Search for the cell housing the specified text and yield its (x, y) center coordinate. 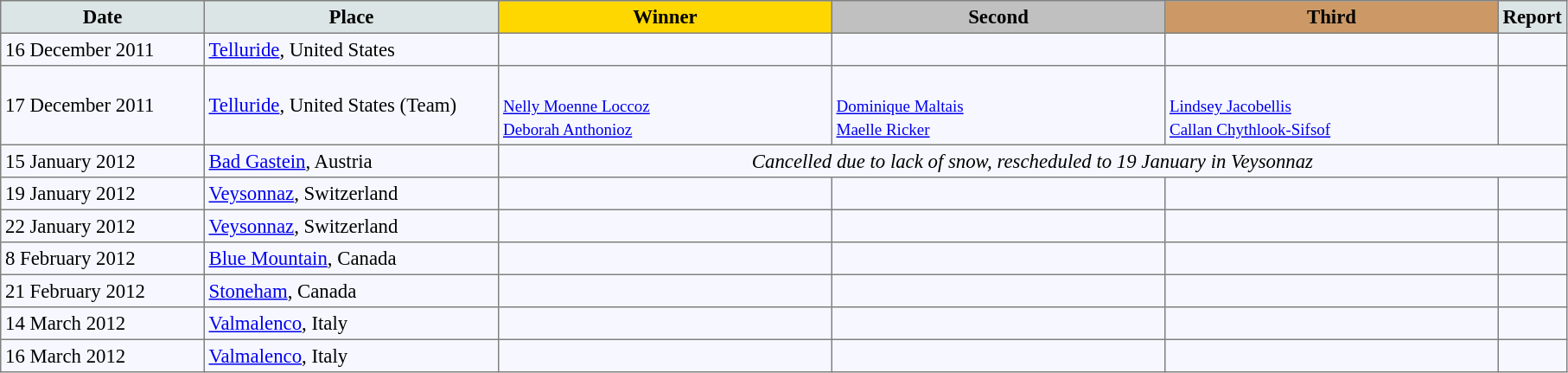
Bad Gastein, Austria (351, 161)
Second (998, 17)
Blue Mountain, Canada (351, 259)
19 January 2012 (103, 194)
Cancelled due to lack of snow, rescheduled to 19 January in Veysonnaz (1032, 161)
Lindsey JacobellisCallan Chythlook-Sifsof (1332, 106)
16 March 2012 (103, 356)
Stoneham, Canada (351, 291)
8 February 2012 (103, 259)
21 February 2012 (103, 291)
Place (351, 17)
14 March 2012 (103, 324)
Telluride, United States (351, 49)
Report (1532, 17)
22 January 2012 (103, 226)
17 December 2011 (103, 106)
Telluride, United States (Team) (351, 106)
15 January 2012 (103, 161)
Date (103, 17)
16 December 2011 (103, 49)
Nelly Moenne LoccozDeborah Anthonioz (666, 106)
Dominique MaltaisMaelle Ricker (998, 106)
Winner (666, 17)
Third (1332, 17)
